Search for the cell housing the specified text and yield its (X, Y) center coordinate. 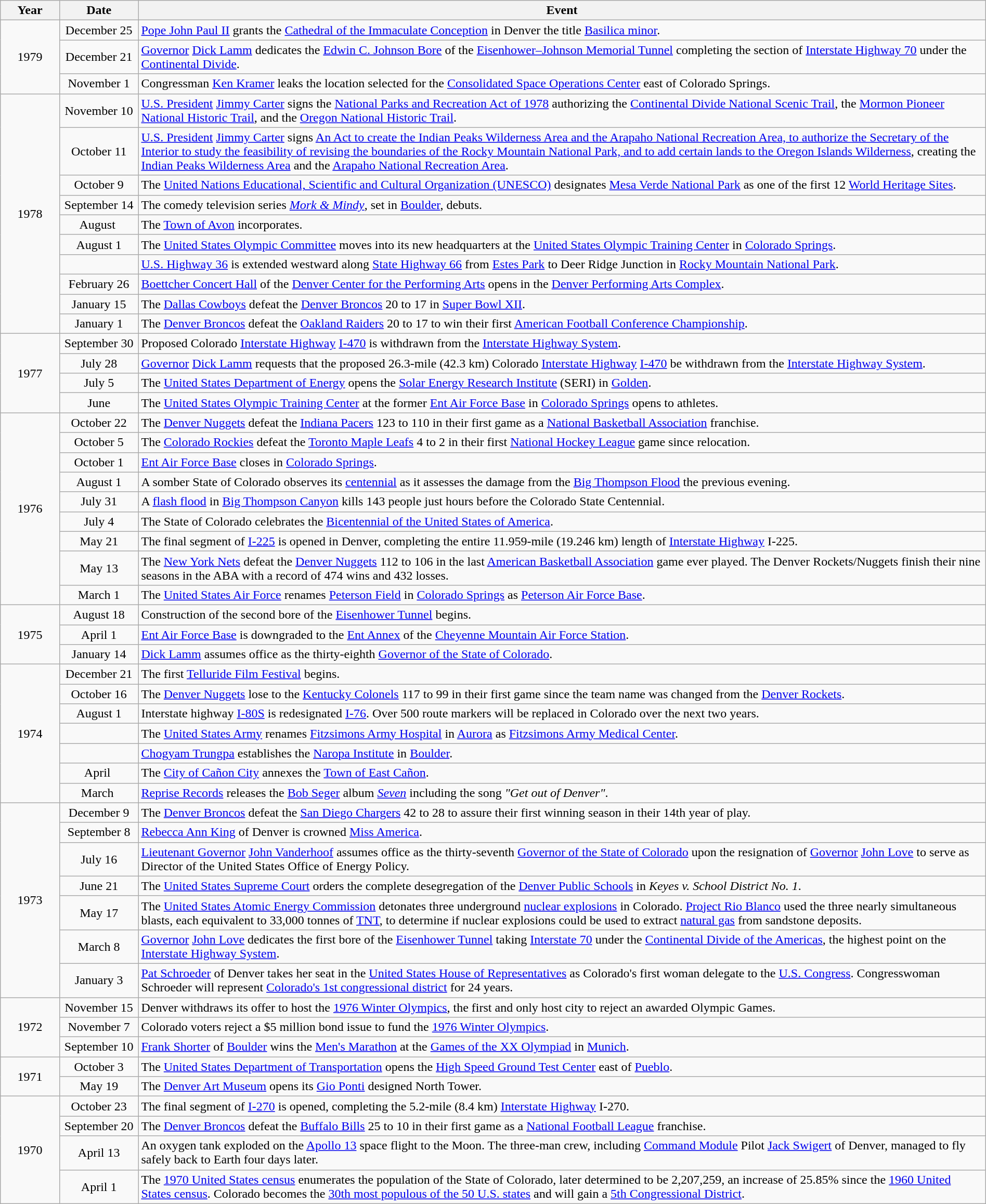
Chogyam Trungpa establishes the Naropa Institute in Boulder. (562, 753)
July 4 (99, 521)
June (99, 403)
October 23 (99, 1106)
1979 (30, 57)
The Dallas Cowboys defeat the Denver Broncos 20 to 17 in Super Bowl XII. (562, 304)
Date (99, 10)
January 3 (99, 980)
Governor Dick Lamm requests that the proposed 26.3-mile (42.3 km) Colorado Interstate Highway I-470 be withdrawn from the Interstate Highway System. (562, 363)
The United States Department of Transportation opens the High Speed Ground Test Center east of Pueblo. (562, 1067)
July 28 (99, 363)
September 10 (99, 1047)
1977 (30, 373)
April 13 (99, 1153)
October 3 (99, 1067)
A somber State of Colorado observes its centennial as it assesses the damage from the Big Thompson Flood the previous evening. (562, 482)
Boettcher Concert Hall of the Denver Center for the Performing Arts opens in the Denver Performing Arts Complex. (562, 284)
Event (562, 10)
U.S. Highway 36 is extended westward along State Highway 66 from Estes Park to Deer Ridge Junction in Rocky Mountain National Park. (562, 264)
A flash flood in Big Thompson Canyon kills 143 people just hours before the Colorado State Centennial. (562, 502)
The Denver Broncos defeat the San Diego Chargers 42 to 28 to assure their first winning season in their 14th year of play. (562, 813)
March 1 (99, 595)
The United States Olympic Committee moves into its new headquarters at the United States Olympic Training Center in Colorado Springs. (562, 244)
November 15 (99, 1007)
December 9 (99, 813)
October 11 (99, 151)
February 26 (99, 284)
Colorado voters reject a $5 million bond issue to fund the 1976 Winter Olympics. (562, 1027)
January 1 (99, 324)
January 15 (99, 304)
The Denver Nuggets defeat the Indiana Pacers 123 to 110 in their first game as a National Basketball Association franchise. (562, 423)
September 20 (99, 1126)
Frank Shorter of Boulder wins the Men's Marathon at the Games of the XX Olympiad in Munich. (562, 1047)
The first Telluride Film Festival begins. (562, 674)
October 16 (99, 694)
Congressman Ken Kramer leaks the location selected for the Consolidated Space Operations Center east of Colorado Springs. (562, 84)
The United States Olympic Training Center at the former Ent Air Force Base in Colorado Springs opens to athletes. (562, 403)
1974 (30, 734)
October 5 (99, 442)
Rebecca Ann King of Denver is crowned Miss America. (562, 832)
October 1 (99, 462)
September 30 (99, 344)
1972 (30, 1027)
November 1 (99, 84)
1971 (30, 1077)
Interstate highway I-80S is redesignated I-76. Over 500 route markers will be replaced in Colorado over the next two years. (562, 714)
The final segment of I-225 is opened in Denver, completing the entire 11.959-mile (19.246 km) length of Interstate Highway I-225. (562, 541)
Year (30, 10)
July 31 (99, 502)
Reprise Records releases the Bob Seger album Seven including the song "Get out of Denver". (562, 793)
1976 (30, 509)
June 21 (99, 886)
The United States Air Force renames Peterson Field in Colorado Springs as Peterson Air Force Base. (562, 595)
The final segment of I-270 is opened, completing the 5.2-mile (8.4 km) Interstate Highway I-270. (562, 1106)
September 14 (99, 205)
The comedy television series Mork & Mindy, set in Boulder, debuts. (562, 205)
The Town of Avon incorporates. (562, 225)
1970 (30, 1150)
January 14 (99, 655)
July 5 (99, 383)
October 9 (99, 185)
March (99, 793)
The United States Department of Energy opens the Solar Energy Research Institute (SERI) in Golden. (562, 383)
The Denver Art Museum opens its Gio Ponti designed North Tower. (562, 1087)
1975 (30, 634)
Pope John Paul II grants the Cathedral of the Immaculate Conception in Denver the title Basilica minor. (562, 30)
May 17 (99, 913)
The City of Cañon City annexes the Town of East Cañon. (562, 773)
March 8 (99, 946)
May 19 (99, 1087)
Proposed Colorado Interstate Highway I-470 is withdrawn from the Interstate Highway System. (562, 344)
Denver withdraws its offer to host the 1976 Winter Olympics, the first and only host city to reject an awarded Olympic Games. (562, 1007)
November 7 (99, 1027)
May 13 (99, 568)
Dick Lamm assumes office as the thirty-eighth Governor of the State of Colorado. (562, 655)
The Colorado Rockies defeat the Toronto Maple Leafs 4 to 2 in their first National Hockey League game since relocation. (562, 442)
September 8 (99, 832)
1978 (30, 214)
October 22 (99, 423)
The Denver Broncos defeat the Buffalo Bills 25 to 10 in their first game as a National Football League franchise. (562, 1126)
Ent Air Force Base is downgraded to the Ent Annex of the Cheyenne Mountain Air Force Station. (562, 635)
April (99, 773)
The State of Colorado celebrates the Bicentennial of the United States of America. (562, 521)
December 25 (99, 30)
August 18 (99, 614)
August (99, 225)
Ent Air Force Base closes in Colorado Springs. (562, 462)
July 16 (99, 859)
The United States Army renames Fitzsimons Army Hospital in Aurora as Fitzsimons Army Medical Center. (562, 734)
1973 (30, 900)
May 21 (99, 541)
The Denver Broncos defeat the Oakland Raiders 20 to 17 to win their first American Football Conference Championship. (562, 324)
The United States Supreme Court orders the complete desegregation of the Denver Public Schools in Keyes v. School District No. 1. (562, 886)
The Denver Nuggets lose to the Kentucky Colonels 117 to 99 in their first game since the team name was changed from the Denver Rockets. (562, 694)
November 10 (99, 110)
Construction of the second bore of the Eisenhower Tunnel begins. (562, 614)
